For the text-containing cell, return its midpoint in [x, y] coordinate format. 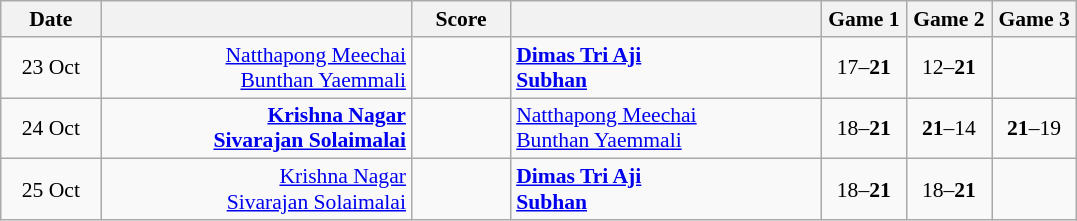
12–21 [948, 68]
Game 1 [864, 19]
21–14 [948, 128]
25 Oct [51, 190]
24 Oct [51, 128]
Game 2 [948, 19]
Game 3 [1034, 19]
21–19 [1034, 128]
Score [461, 19]
23 Oct [51, 68]
17–21 [864, 68]
Date [51, 19]
